Provide the (x, y) coordinate of the cell's center where the given text is located.  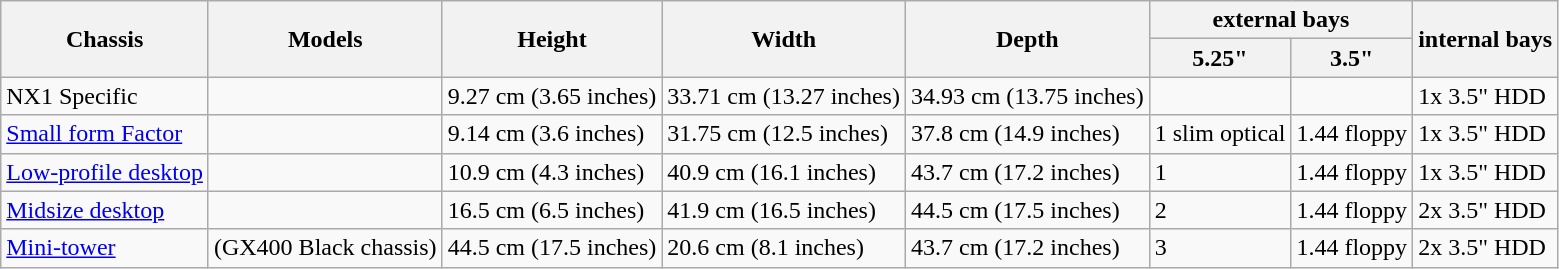
1 (1220, 172)
internal bays (1486, 39)
9.14 cm (3.6 inches) (552, 134)
Midsize desktop (105, 210)
16.5 cm (6.5 inches) (552, 210)
33.71 cm (13.27 inches) (784, 96)
Models (325, 39)
31.75 cm (12.5 inches) (784, 134)
1 slim optical (1220, 134)
9.27 cm (3.65 inches) (552, 96)
(GX400 Black chassis) (325, 248)
20.6 cm (8.1 inches) (784, 248)
Depth (1027, 39)
external bays (1280, 20)
Small form Factor (105, 134)
NX1 Specific (105, 96)
2 (1220, 210)
34.93 cm (13.75 inches) (1027, 96)
Mini-tower (105, 248)
Height (552, 39)
40.9 cm (16.1 inches) (784, 172)
Width (784, 39)
3 (1220, 248)
Chassis (105, 39)
3.5" (1352, 58)
5.25" (1220, 58)
41.9 cm (16.5 inches) (784, 210)
37.8 cm (14.9 inches) (1027, 134)
10.9 cm (4.3 inches) (552, 172)
Low-profile desktop (105, 172)
